Return [X, Y] of the center of cell containing provided text 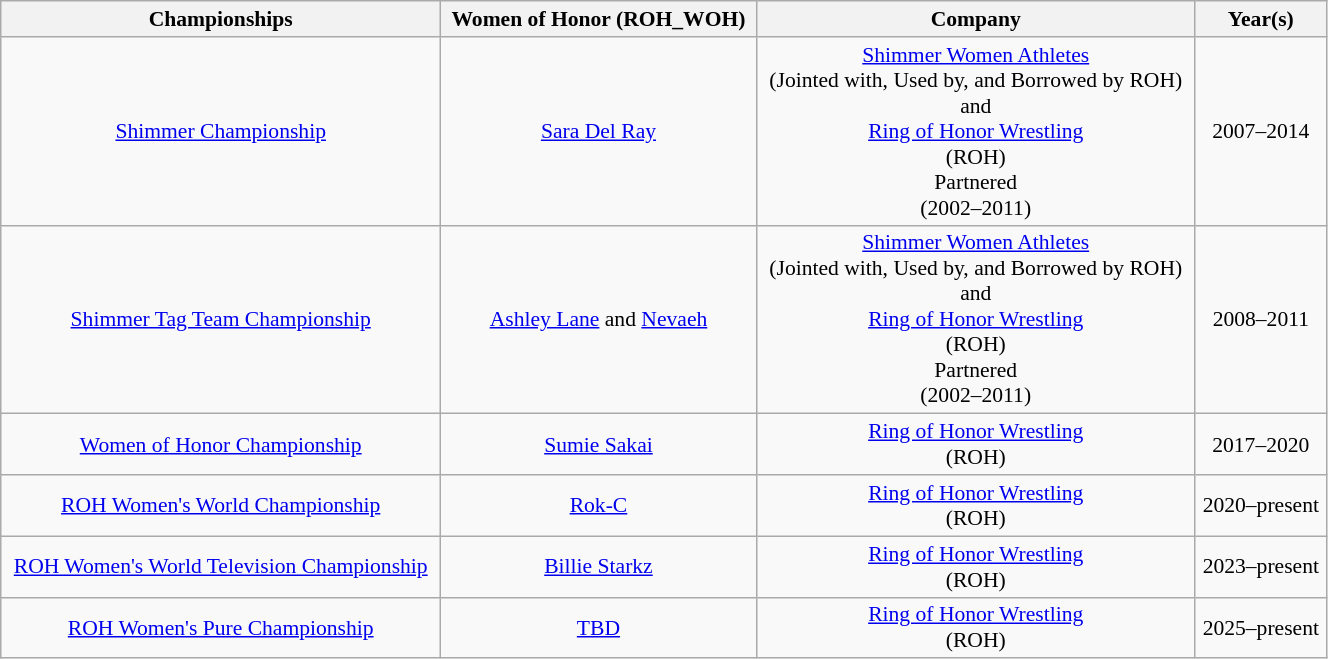
ROH Women's World Championship [221, 506]
Year(s) [1260, 19]
Championships [221, 19]
2017–2020 [1260, 444]
Shimmer Tag Team Championship [221, 320]
ROH Women's World Television Championship [221, 566]
TBD [599, 628]
Rok-C [599, 506]
Women of Honor Championship [221, 444]
2023–present [1260, 566]
2008–2011 [1260, 320]
Shimmer Championship [221, 132]
Ashley Lane and Nevaeh [599, 320]
2007–2014 [1260, 132]
2020–present [1260, 506]
Company [976, 19]
Sumie Sakai [599, 444]
2025–present [1260, 628]
Women of Honor (ROH_WOH) [599, 19]
ROH Women's Pure Championship [221, 628]
Billie Starkz [599, 566]
Sara Del Ray [599, 132]
